Extract the (x, y) coordinate from the center of the cell holding the provided text.  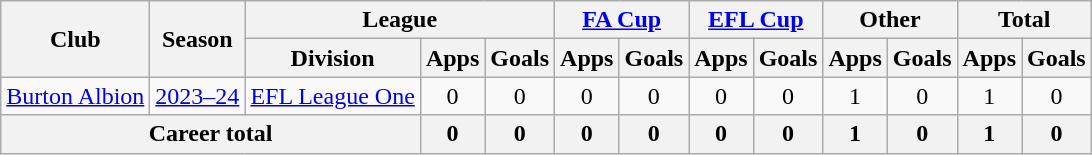
Other (890, 20)
Burton Albion (76, 96)
Season (198, 39)
EFL League One (332, 96)
EFL Cup (756, 20)
Career total (211, 134)
Total (1024, 20)
2023–24 (198, 96)
Club (76, 39)
Division (332, 58)
FA Cup (622, 20)
League (400, 20)
